Scan for the cell matching the given text and deliver its (X, Y) coordinate at center. 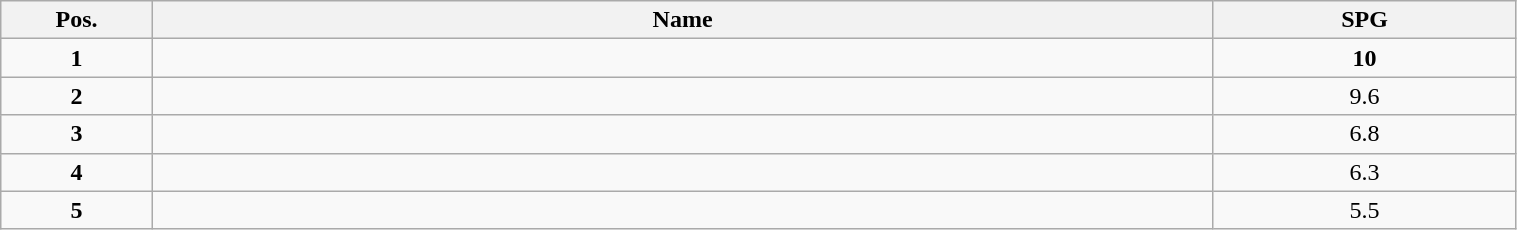
1 (77, 58)
9.6 (1364, 96)
2 (77, 96)
6.8 (1364, 134)
3 (77, 134)
4 (77, 172)
5 (77, 210)
6.3 (1364, 172)
Name (682, 20)
Pos. (77, 20)
SPG (1364, 20)
10 (1364, 58)
5.5 (1364, 210)
